Return the (X, Y) coordinate for the center point of the cell that contains the specified text.  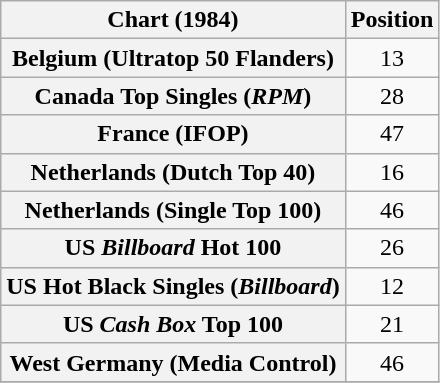
28 (392, 96)
US Billboard Hot 100 (173, 248)
13 (392, 58)
Netherlands (Dutch Top 40) (173, 172)
Canada Top Singles (RPM) (173, 96)
US Hot Black Singles (Billboard) (173, 286)
12 (392, 286)
Netherlands (Single Top 100) (173, 210)
26 (392, 248)
US Cash Box Top 100 (173, 324)
West Germany (Media Control) (173, 362)
Chart (1984) (173, 20)
Belgium (Ultratop 50 Flanders) (173, 58)
21 (392, 324)
France (IFOP) (173, 134)
Position (392, 20)
47 (392, 134)
16 (392, 172)
